Find where the given text appears and provide that cell's center as (x, y) coordinate. 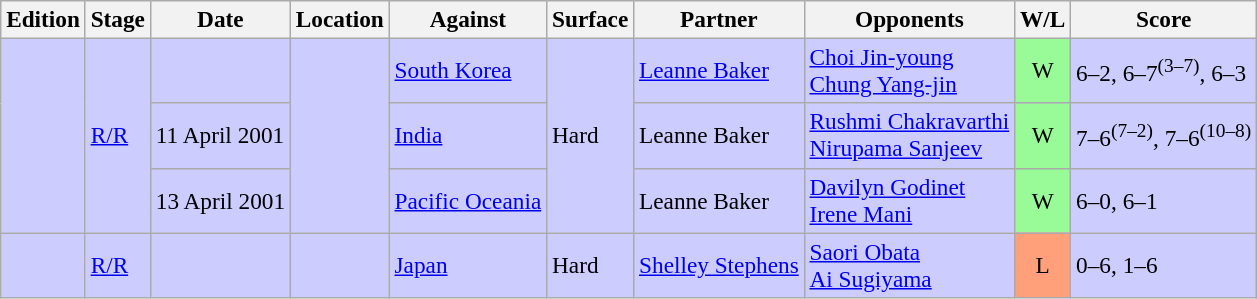
Rushmi ChakravarthiNirupama Sanjeev (910, 136)
Location (340, 19)
Pacific Oceania (468, 200)
India (468, 136)
11 April 2001 (220, 136)
Edition (44, 19)
Japan (468, 264)
Opponents (910, 19)
L (1043, 264)
Saori Obata Ai Sugiyama (910, 264)
Partner (719, 19)
Davilyn Godinet Irene Mani (910, 200)
Score (1164, 19)
13 April 2001 (220, 200)
Against (468, 19)
0–6, 1–6 (1164, 264)
6–0, 6–1 (1164, 200)
Date (220, 19)
Shelley Stephens (719, 264)
6–2, 6–7(3–7), 6–3 (1164, 70)
7–6(7–2), 7–6(10–8) (1164, 136)
W/L (1043, 19)
Choi Jin-young Chung Yang-jin (910, 70)
Surface (590, 19)
South Korea (468, 70)
Stage (118, 19)
